Determine the (x, y) coordinate at the center of the cell enclosing the given text.  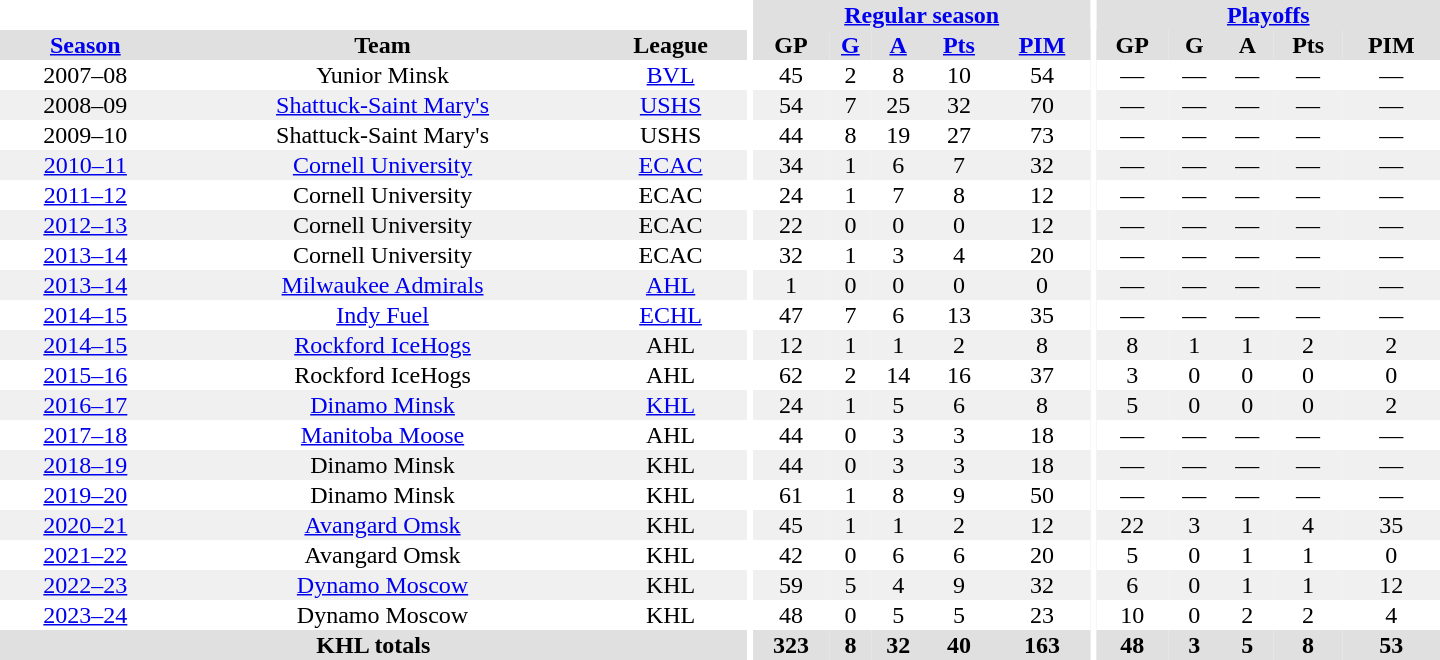
323 (791, 645)
19 (898, 135)
2020–21 (86, 525)
2015–16 (86, 375)
47 (791, 315)
163 (1042, 645)
Yunior Minsk (383, 75)
50 (1042, 495)
73 (1042, 135)
2023–24 (86, 615)
2008–09 (86, 105)
Milwaukee Admirals (383, 285)
2007–08 (86, 75)
13 (960, 315)
25 (898, 105)
ECHL (670, 315)
2019–20 (86, 495)
23 (1042, 615)
Playoffs (1268, 15)
53 (1391, 645)
Season (86, 45)
Regular season (922, 15)
2012–13 (86, 225)
16 (960, 375)
BVL (670, 75)
League (670, 45)
62 (791, 375)
2010–11 (86, 165)
59 (791, 585)
70 (1042, 105)
2016–17 (86, 405)
Manitoba Moose (383, 435)
Team (383, 45)
2021–22 (86, 555)
27 (960, 135)
34 (791, 165)
37 (1042, 375)
2018–19 (86, 465)
2009–10 (86, 135)
42 (791, 555)
61 (791, 495)
Indy Fuel (383, 315)
40 (960, 645)
KHL totals (374, 645)
14 (898, 375)
2022–23 (86, 585)
2017–18 (86, 435)
2011–12 (86, 195)
